Scan for the cell matching the given text and deliver its [x, y] coordinate at center. 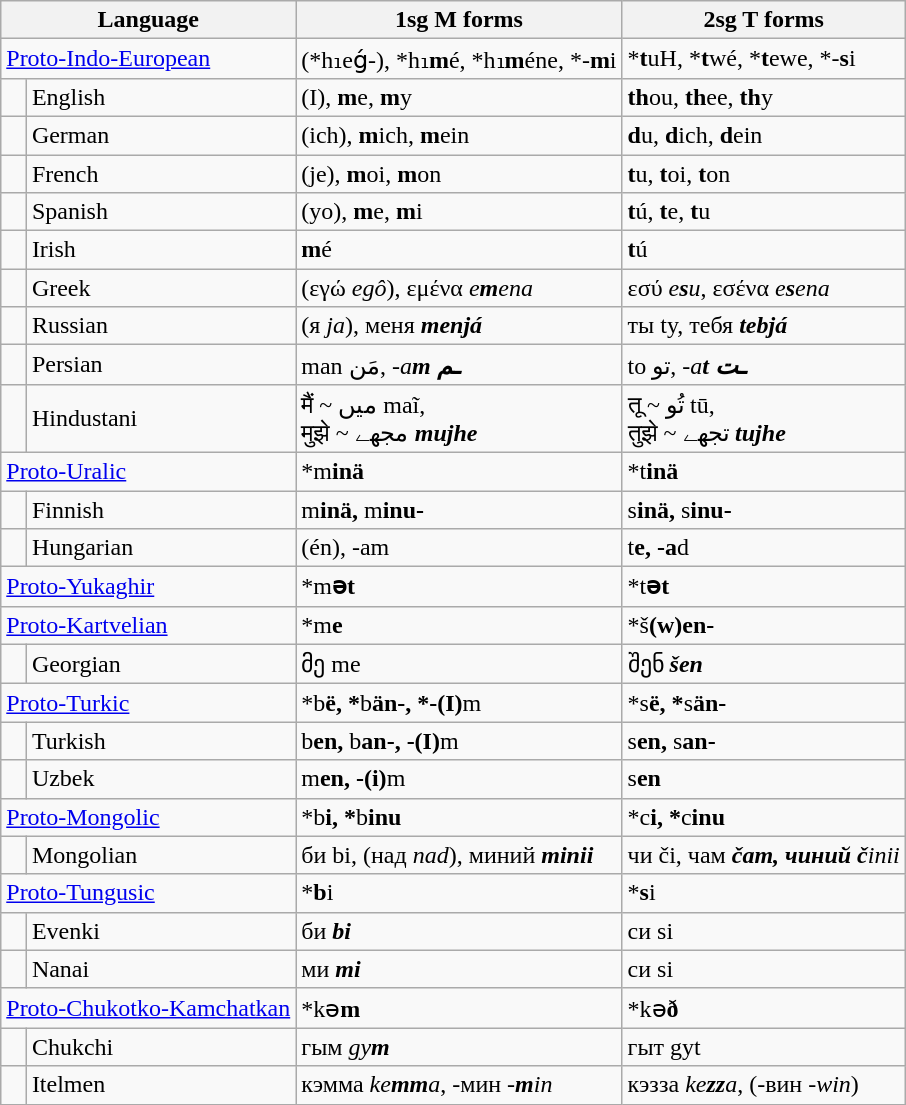
*kəð [764, 1008]
*së, *sän- [764, 703]
Russian [160, 326]
Proto-Chukotko-Kamchatkan [148, 1008]
εσύ esu, εσένα esena [764, 288]
men, -(i)m [459, 779]
tú, te, tu [764, 212]
Uzbek [160, 779]
Spanish [160, 212]
*bi, *binu [459, 817]
to تو, -at ـت [764, 365]
гым gym [459, 1047]
*minä [459, 471]
*tuH, *twé, *tewe, *-si [764, 59]
mé [459, 250]
чи či, чам čam, чиний činii [764, 855]
मैं ~ میں maĩ, मुझे ~ مجھے mujhe [459, 418]
*bë, *bän-, *-(I)m [459, 703]
*tinä [764, 471]
Hindustani [160, 418]
(*h₁eǵ-), *h₁mé, *h₁méne, *-mi [459, 59]
(εγώ egô), εμένα emena [459, 288]
(я ja), меня menjá [459, 326]
Proto-Mongolic [148, 817]
Greek [160, 288]
man مَن, -am ـم [459, 365]
minä, minu- [459, 509]
ты ty, тебя tebjá [764, 326]
(ich), mich, mein [459, 135]
(I), me, my [459, 97]
*kəm [459, 1008]
sen, san- [764, 741]
Proto-Yukaghir [148, 587]
sen [764, 779]
*si [764, 893]
du, dich, dein [764, 135]
tú [764, 250]
кэмма kemma, -мин -min [459, 1085]
Chukchi [160, 1047]
Proto-Indo-European [148, 59]
(je), moi, mon [459, 173]
thou, thee, thy [764, 97]
(yo), me, mi [459, 212]
ми mi [459, 969]
Itelmen [160, 1085]
*ci, *cinu [764, 817]
te, -ad [764, 548]
तू ~ تُو tū, तुझे ~ تجھے tujhe [764, 418]
Persian [160, 365]
1sg M forms [459, 20]
Finnish [160, 509]
кэзза kezza, (-вин -win) [764, 1085]
*tət [764, 587]
Evenki [160, 931]
*me [459, 625]
ben, ban-, -(I)m [459, 741]
(én), -am [459, 548]
2sg T forms [764, 20]
Proto-Uralic [148, 471]
*š(w)en- [764, 625]
би bi [459, 931]
*mət [459, 587]
Turkish [160, 741]
English [160, 97]
Proto-Turkic [148, 703]
sinä, sinu- [764, 509]
Georgian [160, 664]
შენ šen [764, 664]
Irish [160, 250]
*bi [459, 893]
French [160, 173]
მე me [459, 664]
Hungarian [160, 548]
би bi, (над nad), миний minii [459, 855]
Language [148, 20]
tu, toi, ton [764, 173]
Proto-Kartvelian [148, 625]
Nanai [160, 969]
Mongolian [160, 855]
гыт gyt [764, 1047]
German [160, 135]
Proto-Tungusic [148, 893]
